Pinpoint the cell where the given text exists, returning its [x, y] midpoint coordinate. 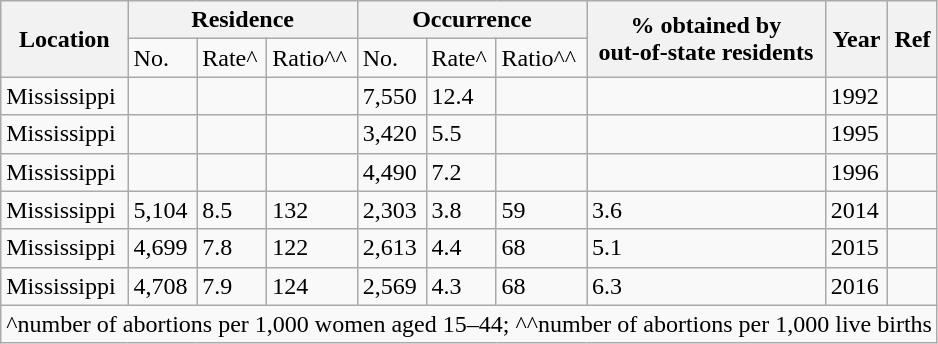
7,550 [392, 96]
Residence [242, 20]
8.5 [232, 210]
4,699 [162, 248]
1995 [856, 134]
Location [64, 39]
4,490 [392, 172]
3.6 [706, 210]
7.9 [232, 286]
132 [312, 210]
59 [541, 210]
2,613 [392, 248]
2014 [856, 210]
7.8 [232, 248]
4.3 [461, 286]
122 [312, 248]
Occurrence [472, 20]
6.3 [706, 286]
Year [856, 39]
124 [312, 286]
^number of abortions per 1,000 women aged 15–44; ^^number of abortions per 1,000 live births [470, 324]
4.4 [461, 248]
2,303 [392, 210]
2,569 [392, 286]
5.1 [706, 248]
2015 [856, 248]
Ref [913, 39]
3,420 [392, 134]
1996 [856, 172]
5,104 [162, 210]
7.2 [461, 172]
1992 [856, 96]
4,708 [162, 286]
5.5 [461, 134]
12.4 [461, 96]
% obtained byout-of-state residents [706, 39]
3.8 [461, 210]
2016 [856, 286]
